Scan for the cell matching the given text and deliver its (X, Y) coordinate at center. 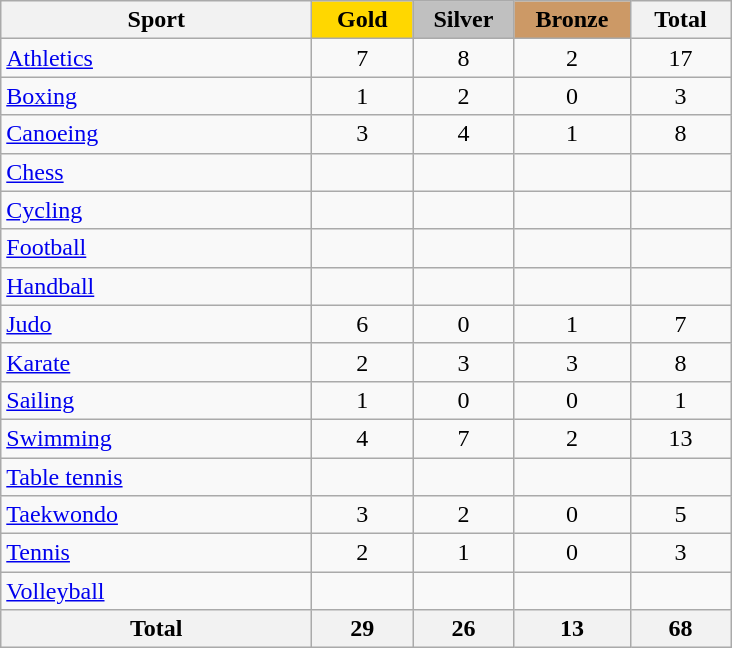
Handball (156, 286)
Karate (156, 362)
Cycling (156, 210)
Chess (156, 172)
Bronze (572, 20)
26 (464, 629)
Gold (362, 20)
Silver (464, 20)
Tennis (156, 553)
Judo (156, 324)
Table tennis (156, 477)
Boxing (156, 96)
6 (362, 324)
Athletics (156, 58)
68 (680, 629)
Swimming (156, 438)
29 (362, 629)
17 (680, 58)
Sport (156, 20)
Football (156, 248)
Volleyball (156, 591)
Sailing (156, 400)
5 (680, 515)
Canoeing (156, 134)
Taekwondo (156, 515)
